Return (x, y) of the center of cell containing provided text 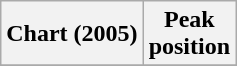
Peakposition (189, 34)
Chart (2005) (72, 34)
